Provide the (x, y) coordinate of the cell's center where the given text is located.  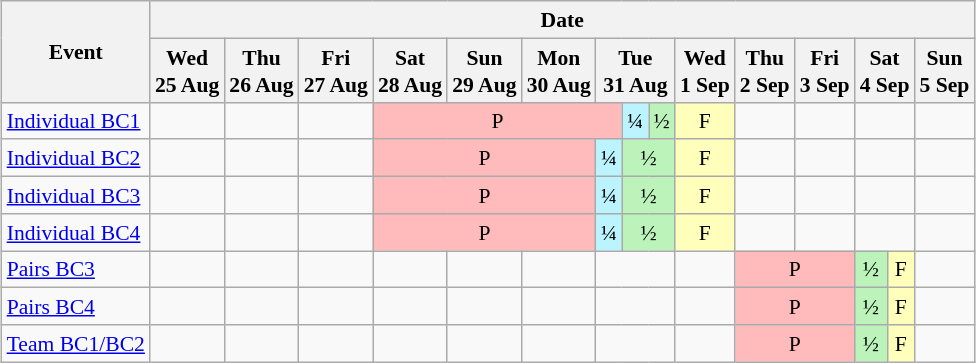
Tue31 Aug (636, 70)
Individual BC2 (76, 158)
Individual BC4 (76, 232)
Pairs BC4 (76, 306)
Fri3 Sep (825, 70)
Sat28 Aug (410, 70)
Event (76, 52)
Sun29 Aug (484, 70)
Thu2 Sep (765, 70)
Individual BC1 (76, 120)
Sat4 Sep (885, 70)
Individual BC3 (76, 194)
Thu26 Aug (261, 70)
Fri27 Aug (336, 70)
Team BC1/BC2 (76, 344)
Mon30 Aug (559, 70)
Wed25 Aug (187, 70)
Wed1 Sep (705, 70)
Sun5 Sep (944, 70)
Date (562, 20)
Pairs BC3 (76, 268)
